Search for the cell housing the specified text and yield its (x, y) center coordinate. 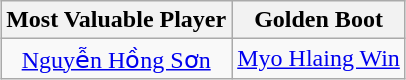
Most Valuable Player (116, 20)
Nguyễn Hồng Sơn (116, 59)
Myo Hlaing Win (319, 59)
Golden Boot (319, 20)
